Determine the [X, Y] coordinate at the center of the cell enclosing the given text.  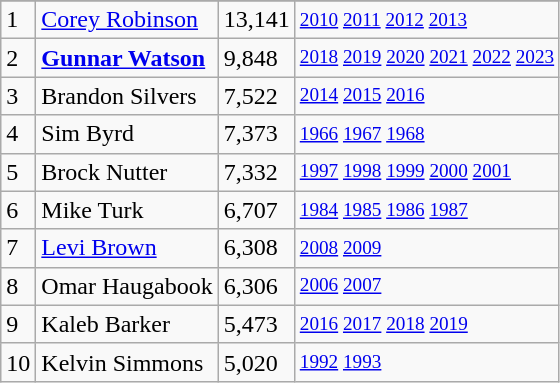
1997 1998 1999 2000 2001 [427, 172]
Corey Robinson [127, 20]
13,141 [256, 20]
5,020 [256, 362]
Gunnar Watson [127, 58]
2018 2019 2020 2021 2022 2023 [427, 58]
1992 1993 [427, 362]
2008 2009 [427, 248]
8 [18, 286]
5 [18, 172]
7,332 [256, 172]
6,306 [256, 286]
9,848 [256, 58]
5,473 [256, 324]
1966 1967 1968 [427, 134]
7 [18, 248]
2006 2007 [427, 286]
Mike Turk [127, 210]
1 [18, 20]
3 [18, 96]
Brock Nutter [127, 172]
6,308 [256, 248]
4 [18, 134]
Levi Brown [127, 248]
9 [18, 324]
Omar Haugabook [127, 286]
7,522 [256, 96]
Brandon Silvers [127, 96]
6 [18, 210]
Sim Byrd [127, 134]
2014 2015 2016 [427, 96]
10 [18, 362]
2 [18, 58]
2010 2011 2012 2013 [427, 20]
2016 2017 2018 2019 [427, 324]
7,373 [256, 134]
Kaleb Barker [127, 324]
1984 1985 1986 1987 [427, 210]
Kelvin Simmons [127, 362]
6,707 [256, 210]
